Find where the given text appears and provide that cell's center as [x, y] coordinate. 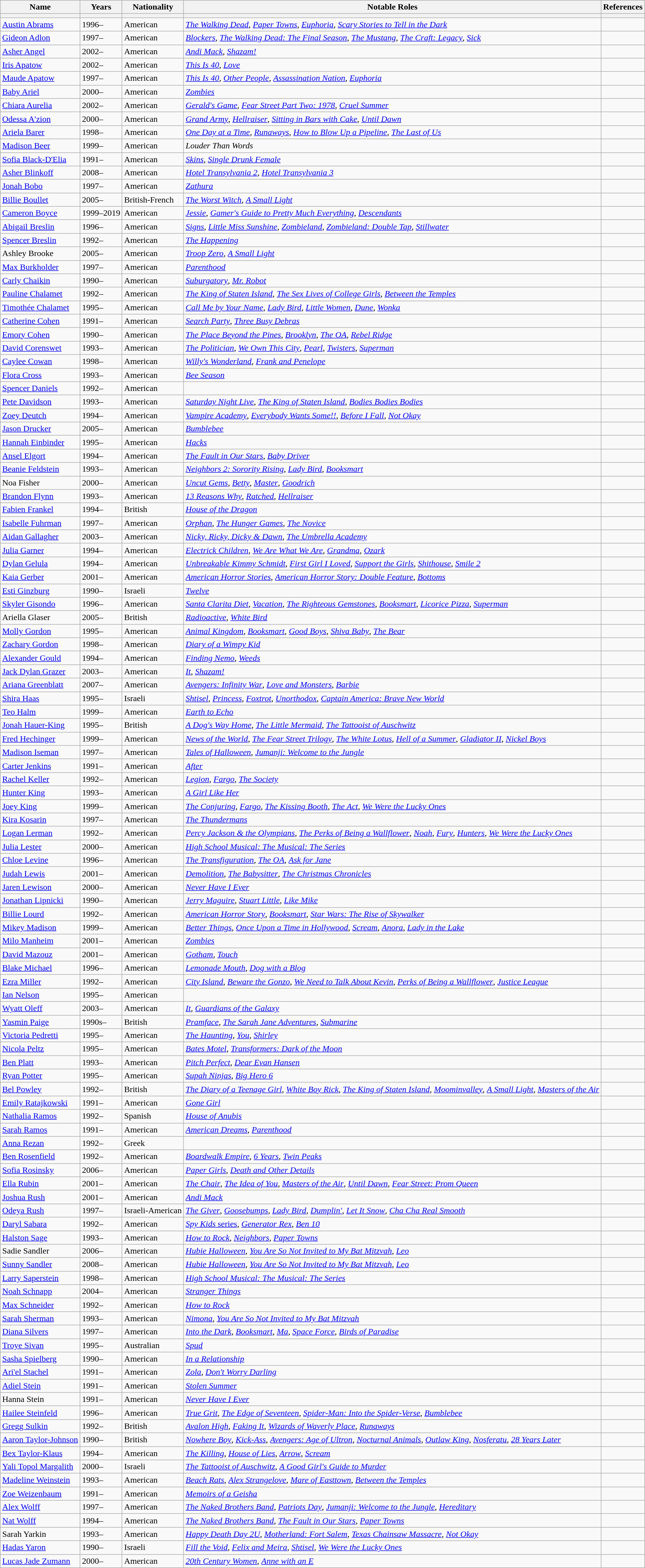
Orphan, The Hunger Games, The Novice [392, 523]
Spencer Breslin [40, 240]
Hannah Einbinder [40, 442]
Pramface, The Sarah Jane Adventures, Submarine [392, 1022]
Hanna Stein [40, 1399]
Ariana Greenblatt [40, 685]
Skins, Single Drunk Female [392, 159]
Years [101, 7]
Andi Mack, Shazam! [392, 51]
The Giver, Goosebumps, Lady Bird, Dumplin', Let It Snow, Cha Cha Real Smooth [392, 1210]
Larry Saperstein [40, 1278]
The Chair, The Idea of You, Masters of the Air, Until Dawn, Fear Street: Prom Queen [392, 1183]
Yasmin Paige [40, 1022]
Troye Sivan [40, 1345]
Gerald's Game, Fear Street Part Two: 1978, Cruel Summer [392, 105]
Jaren Lewison [40, 887]
Aaron Taylor-Johnson [40, 1439]
Madeline Weinstein [40, 1480]
Bumblebee [392, 429]
Rachel Keller [40, 779]
Twelve [392, 590]
In a Relationship [392, 1359]
The Fault in Our Stars, Baby Driver [392, 456]
Spud [392, 1345]
Jonah Hauer-King [40, 725]
Signs, Little Miss Sunshine, Zombieland, Zombieland: Double Tap, Stillwater [392, 227]
Brandon Flynn [40, 496]
The Happening [392, 240]
Ezra Miller [40, 981]
Unbreakable Kimmy Schmidt, First Girl I Loved, Support the Girls, Shithouse, Smile 2 [392, 563]
Sasha Spielberg [40, 1359]
Memoirs of a Geisha [392, 1494]
Emory Cohen [40, 334]
It, Guardians of the Galaxy [392, 1008]
The Tattooist of Auschwitz, A Good Girl's Guide to Murder [392, 1467]
Santa Clarita Diet, Vacation, The Righteous Gemstones, Booksmart, Licorice Pizza, Superman [392, 604]
Isabelle Fuhrman [40, 523]
House of the Dragon [392, 510]
Sarah Sherman [40, 1318]
Happy Death Day 2U, Motherland: Fort Salem, Texas Chainsaw Massacre, Not Okay [392, 1534]
Legion, Fargo, The Society [392, 779]
Madison Iseman [40, 752]
Pauline Chalamet [40, 294]
Bex Taylor-Klaus [40, 1453]
Suburgatory, Mr. Robot [392, 280]
Dylan Gelula [40, 563]
Hotel Transylvania 2, Hotel Transylvania 3 [392, 173]
Judah Lewis [40, 874]
Avalon High, Faking It, Wizards of Waverly Place, Runaways [392, 1426]
Daryl Sabara [40, 1224]
Vampire Academy, Everybody Wants Some!!, Before I Fall, Not Okay [392, 415]
The Killing, House of Lies, Arrow, Scream [392, 1453]
Nowhere Boy, Kick-Ass, Avengers: Age of Ultron, Nocturnal Animals, Outlaw King, Nosferatu, 28 Years Later [392, 1439]
Zathura [392, 186]
Zoey Deutch [40, 415]
Greek [153, 1143]
The Transfiguration, The OA, Ask for Jane [392, 860]
Sarah Yarkin [40, 1534]
Alex Wolff [40, 1507]
American Horror Story, Booksmart, Star Wars: The Rise of Skywalker [392, 914]
Catherine Cohen [40, 321]
Austin Abrams [40, 24]
Odessa A'zion [40, 119]
Sunny Sandler [40, 1265]
Bel Powley [40, 1089]
Zoe Weizenbaum [40, 1494]
Cameron Boyce [40, 213]
Ari'el Stachel [40, 1372]
2007– [101, 685]
Sofia Rosinsky [40, 1170]
How to Rock [392, 1305]
Beach Rats, Alex Strangelove, Mare of Easttown, Between the Temples [392, 1480]
Ella Rubin [40, 1183]
Abigail Breslin [40, 227]
Max Burkholder [40, 267]
Fred Hechinger [40, 739]
Joshua Rush [40, 1197]
Sarah Ramos [40, 1130]
Blake Michael [40, 968]
Blockers, The Walking Dead: The Final Season, The Mustang, The Craft: Legacy, Sick [392, 38]
Notable Roles [392, 7]
Diana Silvers [40, 1332]
Ryan Potter [40, 1076]
Ben Platt [40, 1062]
Spy Kids series, Generator Rex, Ben 10 [392, 1224]
Troop Zero, A Small Light [392, 254]
Joey King [40, 806]
Lemonade Mouth, Dog with a Blog [392, 968]
David Mazouz [40, 954]
Bates Motel, Transformers: Dark of the Moon [392, 1049]
Hadas Yaron [40, 1547]
Billie Lourd [40, 914]
The Conjuring, Fargo, The Kissing Booth, The Act, We Were the Lucky Ones [392, 806]
Kaia Gerber [40, 577]
Jack Dylan Grazer [40, 671]
Timothée Chalamet [40, 307]
Chloe Levine [40, 860]
Halston Sage [40, 1238]
Anna Rezan [40, 1143]
House of Anubis [392, 1116]
Flora Cross [40, 375]
Nicky, Ricky, Dicky & Dawn, The Umbrella Academy [392, 536]
Avengers: Infinity War, Love and Monsters, Barbie [392, 685]
Milo Manheim [40, 941]
1990s– [101, 1022]
Boardwalk Empire, 6 Years, Twin Peaks [392, 1157]
Supah Ninjas, Big Hero 6 [392, 1076]
Lucas Jade Zumann [40, 1561]
Pitch Perfect, Dear Evan Hansen [392, 1062]
Max Schneider [40, 1305]
Gideon Adlon [40, 38]
Julia Garner [40, 550]
Jason Drucker [40, 429]
Maude Apatow [40, 78]
Call Me by Your Name, Lady Bird, Little Women, Dune, Wonka [392, 307]
True Grit, The Edge of Seventeen, Spider-Man: Into the Spider-Verse, Bumblebee [392, 1413]
Mikey Madison [40, 927]
The Place Beyond the Pines, Brooklyn, The OA, Rebel Ridge [392, 334]
It, Shazam! [392, 671]
Asher Angel [40, 51]
Willy's Wonderland, Frank and Penelope [392, 361]
Alexander Gould [40, 658]
References [623, 7]
Parenthood [392, 267]
Jonah Bobo [40, 186]
Pete Davidson [40, 402]
13 Reasons Why, Ratched, Hellraiser [392, 496]
Skyler Gisondo [40, 604]
Australian [153, 1345]
Gone Girl [392, 1103]
One Day at a Time, Runaways, How to Blow Up a Pipeline, The Last of Us [392, 132]
1999–2019 [101, 213]
Chiara Aurelia [40, 105]
American Dreams, Parenthood [392, 1130]
Nicola Peltz [40, 1049]
Spanish [153, 1116]
Ben Rosenfield [40, 1157]
Hunter King [40, 792]
Fill the Void, Felix and Meira, Shtisel, We Were the Lucky Ones [392, 1547]
Nat Wolff [40, 1521]
Neighbors 2: Sorority Rising, Lady Bird, Booksmart [392, 469]
Logan Lerman [40, 833]
The Haunting, You, Shirley [392, 1035]
Ian Nelson [40, 995]
Tales of Halloween, Jumanji: Welcome to the Jungle [392, 752]
Fabien Frankel [40, 510]
A Girl Like Her [392, 792]
Ansel Elgort [40, 456]
Louder Than Words [392, 146]
Earth to Echo [392, 712]
Stolen Summer [392, 1386]
Bee Season [392, 375]
Esti Ginzburg [40, 590]
Animal Kingdom, Booksmart, Good Boys, Shiva Baby, The Bear [392, 631]
Zachary Gordon [40, 644]
Ashley Brooke [40, 254]
Adiel Stein [40, 1386]
Search Party, Three Busy Debras [392, 321]
A Dog's Way Home, The Little Mermaid, The Tattooist of Auschwitz [392, 725]
Sadie Sandler [40, 1251]
Better Things, Once Upon a Time in Hollywood, Scream, Anora, Lady in the Lake [392, 927]
The Naked Brothers Band, Patriots Day, Jumanji: Welcome to the Jungle, Hereditary [392, 1507]
Noah Schnapp [40, 1291]
Grand Army, Hellraiser, Sitting in Bars with Cake, Until Dawn [392, 119]
British-French [153, 200]
How to Rock, Neighbors, Paper Towns [392, 1238]
Shtisel, Princess, Foxtrot, Unorthodox, Captain America: Brave New World [392, 698]
The Thundermans [392, 820]
Jonathan Lipnicki [40, 901]
Victoria Pedretti [40, 1035]
Shira Haas [40, 698]
The Naked Brothers Band, The Fault in Our Stars, Paper Towns [392, 1521]
Kira Kosarin [40, 820]
The Walking Dead, Paper Towns, Euphoria, Scary Stories to Tell in the Dark [392, 24]
Andi Mack [392, 1197]
The King of Staten Island, The Sex Lives of College Girls, Between the Temples [392, 294]
Radioactive, White Bird [392, 618]
Nationality [153, 7]
Nimona, You Are So Not Invited to My Bat Mitzvah [392, 1318]
Jessie, Gamer's Guide to Pretty Much Everything, Descendants [392, 213]
Demolition, The Babysitter, The Christmas Chronicles [392, 874]
News of the World, The Fear Street Trilogy, The White Lotus, Hell of a Summer, Gladiator II, Nickel Boys [392, 739]
Carter Jenkins [40, 766]
Beanie Feldstein [40, 469]
American Horror Stories, American Horror Story: Double Feature, Bottoms [392, 577]
Percy Jackson & the Olympians, The Perks of Being a Wallflower, Noah, Fury, Hunters, We Were the Lucky Ones [392, 833]
The Worst Witch, A Small Light [392, 200]
After [392, 766]
Molly Gordon [40, 631]
Teo Halm [40, 712]
Stranger Things [392, 1291]
The Diary of a Teenage Girl, White Boy Rick, The King of Staten Island, Moominvalley, A Small Light, Masters of the Air [392, 1089]
Saturday Night Live, The King of Staten Island, Bodies Bodies Bodies [392, 402]
Jerry Maguire, Stuart Little, Like Mike [392, 901]
Gotham, Touch [392, 954]
Odeya Rush [40, 1210]
Hailee Steinfeld [40, 1413]
This Is 40, Love [392, 65]
Spencer Daniels [40, 388]
Baby Ariel [40, 92]
Caylee Cowan [40, 361]
City Island, Beware the Gonzo, We Need to Talk About Kevin, Perks of Being a Wallflower, Justice League [392, 981]
2004– [101, 1291]
Noa Fisher [40, 483]
Name [40, 7]
Iris Apatow [40, 65]
Uncut Gems, Betty, Master, Goodrich [392, 483]
Madison Beer [40, 146]
Diary of a Wimpy Kid [392, 644]
Wyatt Oleff [40, 1008]
Gregg Sulkin [40, 1426]
Emily Ratajkowski [40, 1103]
Nathalia Ramos [40, 1116]
Into the Dark, Booksmart, Ma, Space Force, Birds of Paradise [392, 1332]
Finding Nemo, Weeds [392, 658]
The Politician, We Own This City, Pearl, Twisters, Superman [392, 348]
Billie Boullet [40, 200]
20th Century Women, Anne with an E [392, 1561]
Ariella Glaser [40, 618]
Carly Chaikin [40, 280]
Sofia Black-D'Elia [40, 159]
Yali Topol Margalith [40, 1467]
David Corenswet [40, 348]
Israeli-American [153, 1210]
This Is 40, Other People, Assassination Nation, Euphoria [392, 78]
Zola, Don't Worry Darling [392, 1372]
Paper Girls, Death and Other Details [392, 1170]
Ariela Barer [40, 132]
Asher Blinkoff [40, 173]
Aidan Gallagher [40, 536]
Hacks [392, 442]
Julia Lester [40, 847]
Electrick Children, We Are What We Are, Grandma, Ozark [392, 550]
